Return the (x, y) coordinate for the center point of the cell that contains the specified text.  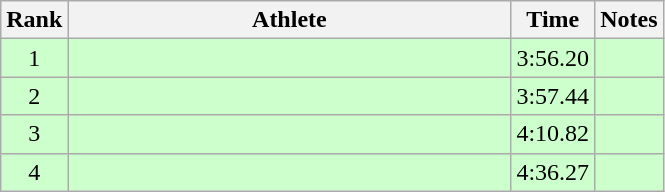
2 (34, 96)
3:57.44 (553, 96)
3:56.20 (553, 58)
Time (553, 20)
Athlete (290, 20)
4 (34, 172)
4:10.82 (553, 134)
Notes (629, 20)
4:36.27 (553, 172)
1 (34, 58)
3 (34, 134)
Rank (34, 20)
